Locate the cell with the specified text and output its [x, y] center coordinate. 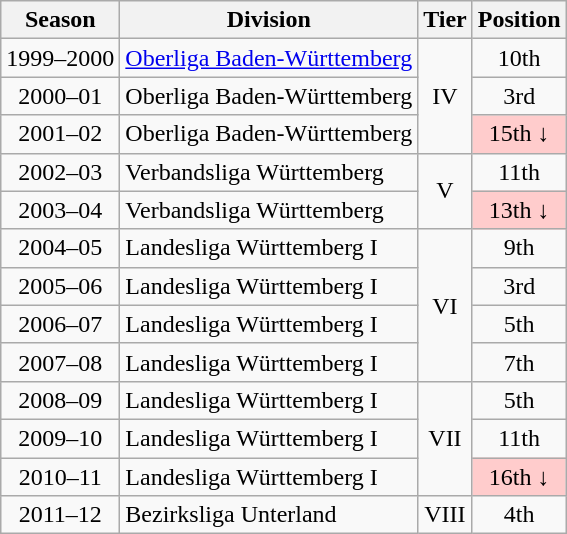
VIII [446, 515]
2003–04 [60, 210]
2007–08 [60, 362]
13th ↓ [519, 210]
9th [519, 248]
2000–01 [60, 96]
Season [60, 20]
2005–06 [60, 286]
1999–2000 [60, 58]
VI [446, 305]
V [446, 191]
7th [519, 362]
Position [519, 20]
IV [446, 96]
Bezirksliga Unterland [269, 515]
2006–07 [60, 324]
2011–12 [60, 515]
16th ↓ [519, 477]
2008–09 [60, 400]
4th [519, 515]
10th [519, 58]
2009–10 [60, 438]
2001–02 [60, 134]
2002–03 [60, 172]
2004–05 [60, 248]
2010–11 [60, 477]
15th ↓ [519, 134]
VII [446, 438]
Tier [446, 20]
Division [269, 20]
